Return the (x, y) coordinate for the center point of the cell that contains the specified text.  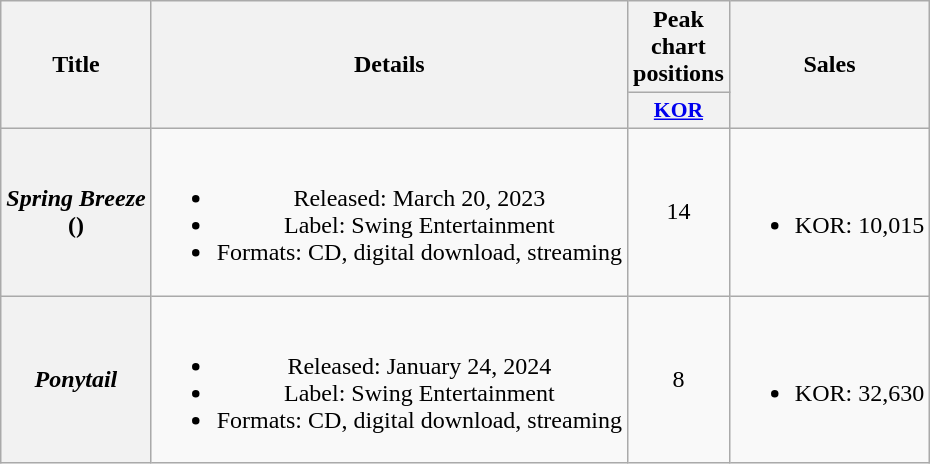
Details (389, 65)
Sales (829, 65)
KOR: 10,015 (829, 212)
Released: January 24, 2024Label: Swing EntertainmentFormats: CD, digital download, streaming (389, 380)
Spring Breeze() (76, 212)
Released: March 20, 2023Label: Swing EntertainmentFormats: CD, digital download, streaming (389, 212)
Ponytail (76, 380)
14 (679, 212)
Peak chart positions (679, 47)
KOR (679, 111)
KOR: 32,630 (829, 380)
8 (679, 380)
Title (76, 65)
